Return (X, Y) of the center of cell containing provided text 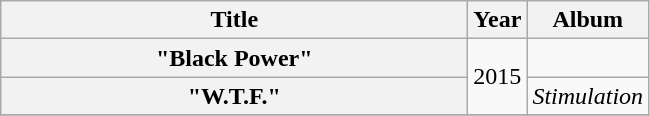
Year (498, 20)
2015 (498, 77)
Album (588, 20)
"W.T.F." (234, 96)
Title (234, 20)
"Black Power" (234, 58)
Stimulation (588, 96)
